Return (X, Y) of the center of cell containing provided text 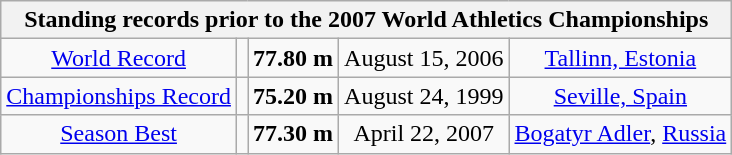
Seville, Spain (620, 96)
75.20 m (294, 96)
Standing records prior to the 2007 World Athletics Championships (366, 20)
August 24, 1999 (424, 96)
77.80 m (294, 58)
Bogatyr Adler, Russia (620, 134)
August 15, 2006 (424, 58)
77.30 m (294, 134)
Season Best (119, 134)
World Record (119, 58)
Championships Record (119, 96)
Tallinn, Estonia (620, 58)
April 22, 2007 (424, 134)
